Find where the given text appears and provide that cell's center as (X, Y) coordinate. 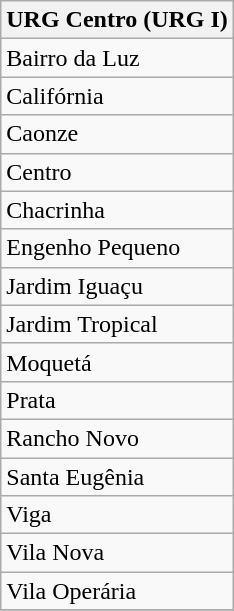
Jardim Iguaçu (118, 286)
URG Centro (URG I) (118, 20)
Califórnia (118, 96)
Vila Operária (118, 591)
Prata (118, 400)
Santa Eugênia (118, 477)
Jardim Tropical (118, 324)
Caonze (118, 134)
Bairro da Luz (118, 58)
Viga (118, 515)
Centro (118, 172)
Vila Nova (118, 553)
Rancho Novo (118, 438)
Chacrinha (118, 210)
Engenho Pequeno (118, 248)
Moquetá (118, 362)
